From the cell containing the given text, extract its center point as (X, Y) coordinate. 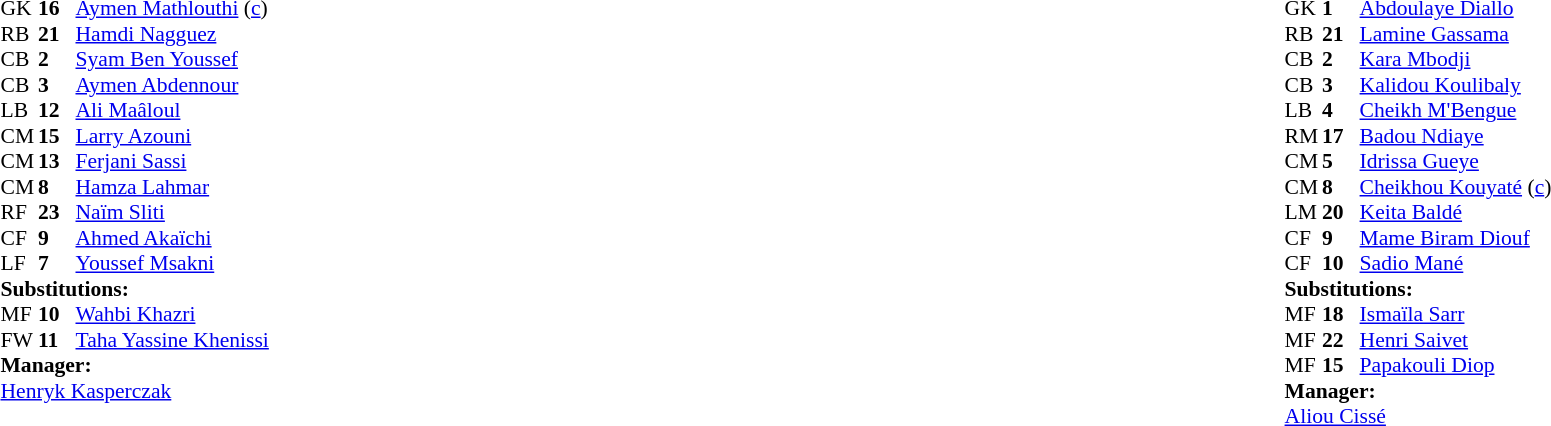
Larry Azouni (172, 136)
Henryk Kasperczak (134, 391)
5 (1341, 161)
Substitutions: (134, 289)
7 (57, 263)
FW (19, 340)
LM (1304, 213)
Naïm Sliti (172, 213)
Taha Yassine Khenissi (172, 340)
Youssef Msakni (172, 263)
22 (1341, 340)
Ahmed Akaïchi (172, 238)
LF (19, 263)
4 (1341, 111)
Wahbi Khazri (172, 315)
Ferjani Sassi (172, 161)
Hamdi Nagguez (172, 34)
12 (57, 111)
17 (1341, 136)
20 (1341, 213)
11 (57, 340)
18 (1341, 315)
RM (1304, 136)
23 (57, 213)
Aymen Abdennour (172, 85)
Hamza Lahmar (172, 187)
Ali Maâloul (172, 111)
13 (57, 161)
RF (19, 213)
Manager: (134, 365)
Syam Ben Youssef (172, 59)
